Capture the cell that displays the provided text and extract its (x, y) central coordinate. 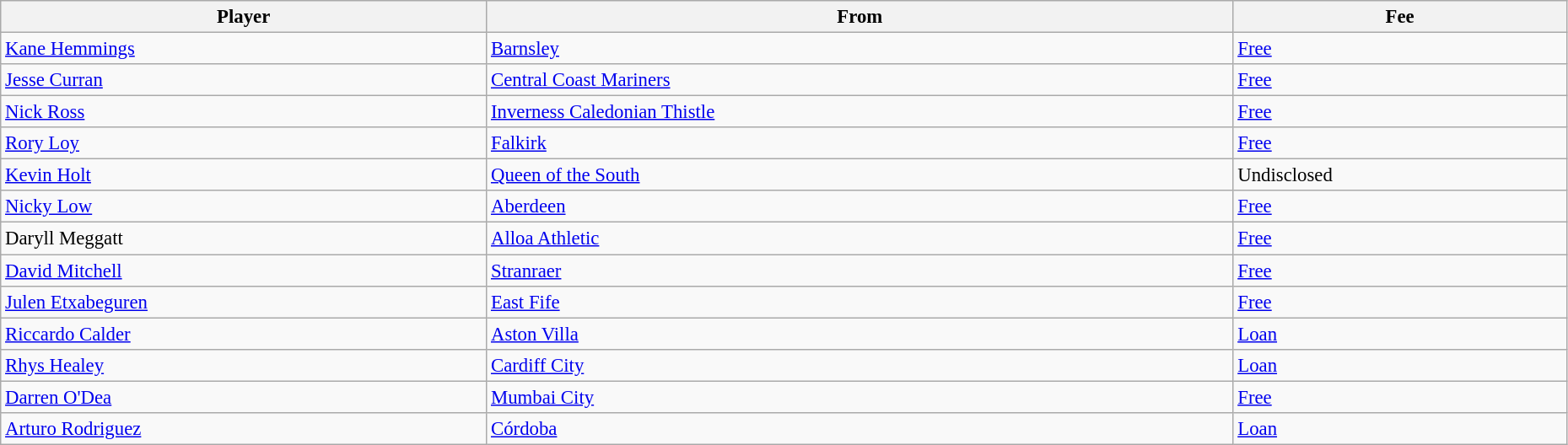
Rhys Healey (244, 365)
Mumbai City (860, 397)
Daryll Meggatt (244, 239)
Nicky Low (244, 206)
Julen Etxabeguren (244, 302)
Alloa Athletic (860, 239)
Queen of the South (860, 175)
Falkirk (860, 143)
Córdoba (860, 429)
Riccardo Calder (244, 334)
Kane Hemmings (244, 49)
Arturo Rodriguez (244, 429)
From (860, 17)
Barnsley (860, 49)
Aberdeen (860, 206)
Player (244, 17)
Fee (1400, 17)
Kevin Holt (244, 175)
Cardiff City (860, 365)
Undisclosed (1400, 175)
Stranraer (860, 271)
Aston Villa (860, 334)
Inverness Caledonian Thistle (860, 112)
Nick Ross (244, 112)
Rory Loy (244, 143)
Jesse Curran (244, 80)
Central Coast Mariners (860, 80)
David Mitchell (244, 271)
Darren O'Dea (244, 397)
East Fife (860, 302)
